Return (X, Y) of the center of cell containing provided text 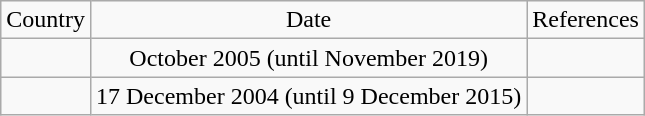
Date (308, 20)
References (586, 20)
17 December 2004 (until 9 December 2015) (308, 96)
October 2005 (until November 2019) (308, 58)
Country (46, 20)
